Scan for the cell matching the given text and deliver its (x, y) coordinate at center. 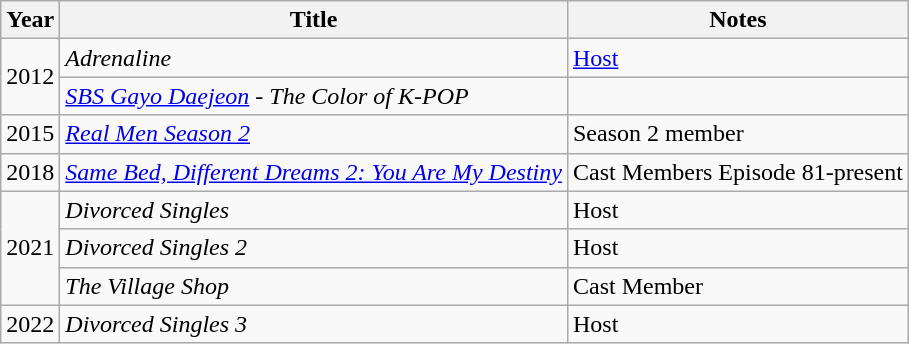
Year (30, 20)
Notes (738, 20)
2018 (30, 172)
2015 (30, 134)
Title (314, 20)
Real Men Season 2 (314, 134)
2012 (30, 77)
Cast Member (738, 286)
Cast Members Episode 81-present (738, 172)
2021 (30, 248)
Divorced Singles 2 (314, 248)
Divorced Singles (314, 210)
Divorced Singles 3 (314, 324)
Same Bed, Different Dreams 2: You Are My Destiny (314, 172)
Adrenaline (314, 58)
SBS Gayo Daejeon - The Color of K-POP (314, 96)
The Village Shop (314, 286)
Season 2 member (738, 134)
2022 (30, 324)
